Scan for the cell matching the given text and deliver its (x, y) coordinate at center. 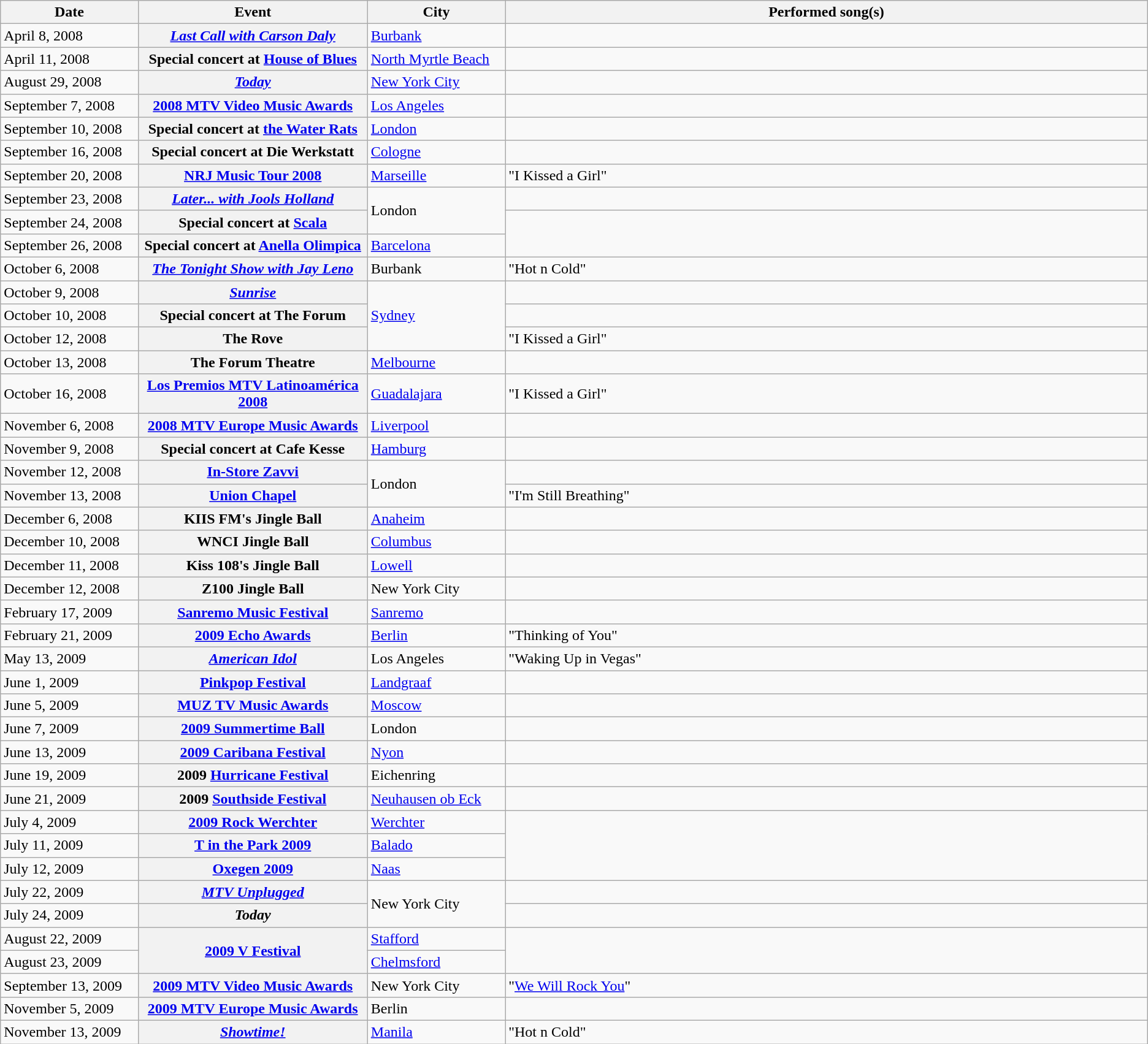
September 20, 2008 (69, 175)
2008 MTV Europe Music Awards (253, 425)
Event (253, 12)
2009 Hurricane Festival (253, 775)
December 11, 2008 (69, 565)
Oxegen 2009 (253, 869)
September 10, 2008 (69, 129)
June 1, 2009 (69, 682)
T in the Park 2009 (253, 845)
Kiss 108's Jingle Ball (253, 565)
Sunrise (253, 292)
In-Store Zavvi (253, 472)
WNCI Jingle Ball (253, 542)
September 13, 2009 (69, 985)
Balado (436, 845)
April 11, 2008 (69, 59)
Neuhausen ob Eck (436, 799)
December 12, 2008 (69, 589)
July 24, 2009 (69, 915)
2009 Southside Festival (253, 799)
October 6, 2008 (69, 269)
Marseille (436, 175)
2008 MTV Video Music Awards (253, 105)
October 13, 2008 (69, 362)
July 12, 2009 (69, 869)
February 21, 2009 (69, 635)
Later... with Jools Holland (253, 199)
North Myrtle Beach (436, 59)
Pinkpop Festival (253, 682)
Anaheim (436, 519)
November 6, 2008 (69, 425)
2009 Rock Werchter (253, 822)
"Thinking of You" (827, 635)
September 16, 2008 (69, 152)
City (436, 12)
2009 Summertime Ball (253, 729)
Stafford (436, 939)
American Idol (253, 658)
Special concert at The Forum (253, 316)
July 22, 2009 (69, 892)
Performed song(s) (827, 12)
Sanremo Music Festival (253, 612)
Union Chapel (253, 495)
September 23, 2008 (69, 199)
2009 Echo Awards (253, 635)
May 13, 2009 (69, 658)
June 19, 2009 (69, 775)
November 5, 2009 (69, 1008)
November 9, 2008 (69, 449)
September 26, 2008 (69, 245)
The Tonight Show with Jay Leno (253, 269)
Special concert at Die Werkstatt (253, 152)
"Waking Up in Vegas" (827, 658)
September 24, 2008 (69, 222)
June 7, 2009 (69, 729)
Los Premios MTV Latinoamérica 2008 (253, 394)
December 10, 2008 (69, 542)
The Rove (253, 339)
November 12, 2008 (69, 472)
KIIS FM's Jingle Ball (253, 519)
Werchter (436, 822)
October 10, 2008 (69, 316)
2009 V Festival (253, 950)
August 22, 2009 (69, 939)
June 13, 2009 (69, 752)
June 21, 2009 (69, 799)
Melbourne (436, 362)
Sanremo (436, 612)
June 5, 2009 (69, 706)
Eichenring (436, 775)
October 9, 2008 (69, 292)
Manila (436, 1032)
Sydney (436, 316)
2009 MTV Video Music Awards (253, 985)
July 4, 2009 (69, 822)
Date (69, 12)
November 13, 2008 (69, 495)
"We Will Rock You" (827, 985)
Guadalajara (436, 394)
Special concert at Anella Olimpica (253, 245)
Showtime! (253, 1032)
Cologne (436, 152)
Chelmsford (436, 962)
July 11, 2009 (69, 845)
"I'm Still Breathing" (827, 495)
Naas (436, 869)
Special concert at House of Blues (253, 59)
Special concert at Cafe Kesse (253, 449)
October 16, 2008 (69, 394)
Nyon (436, 752)
August 29, 2008 (69, 82)
Landgraaf (436, 682)
February 17, 2009 (69, 612)
November 13, 2009 (69, 1032)
December 6, 2008 (69, 519)
2009 MTV Europe Music Awards (253, 1008)
Moscow (436, 706)
MUZ TV Music Awards (253, 706)
October 12, 2008 (69, 339)
Hamburg (436, 449)
September 7, 2008 (69, 105)
Barcelona (436, 245)
Special concert at the Water Rats (253, 129)
The Forum Theatre (253, 362)
April 8, 2008 (69, 36)
Liverpool (436, 425)
Special concert at Scala (253, 222)
MTV Unplugged (253, 892)
Columbus (436, 542)
Lowell (436, 565)
NRJ Music Tour 2008 (253, 175)
Last Call with Carson Daly (253, 36)
August 23, 2009 (69, 962)
Z100 Jingle Ball (253, 589)
2009 Caribana Festival (253, 752)
